Return the [x, y] coordinate for the center point of the cell that contains the specified text.  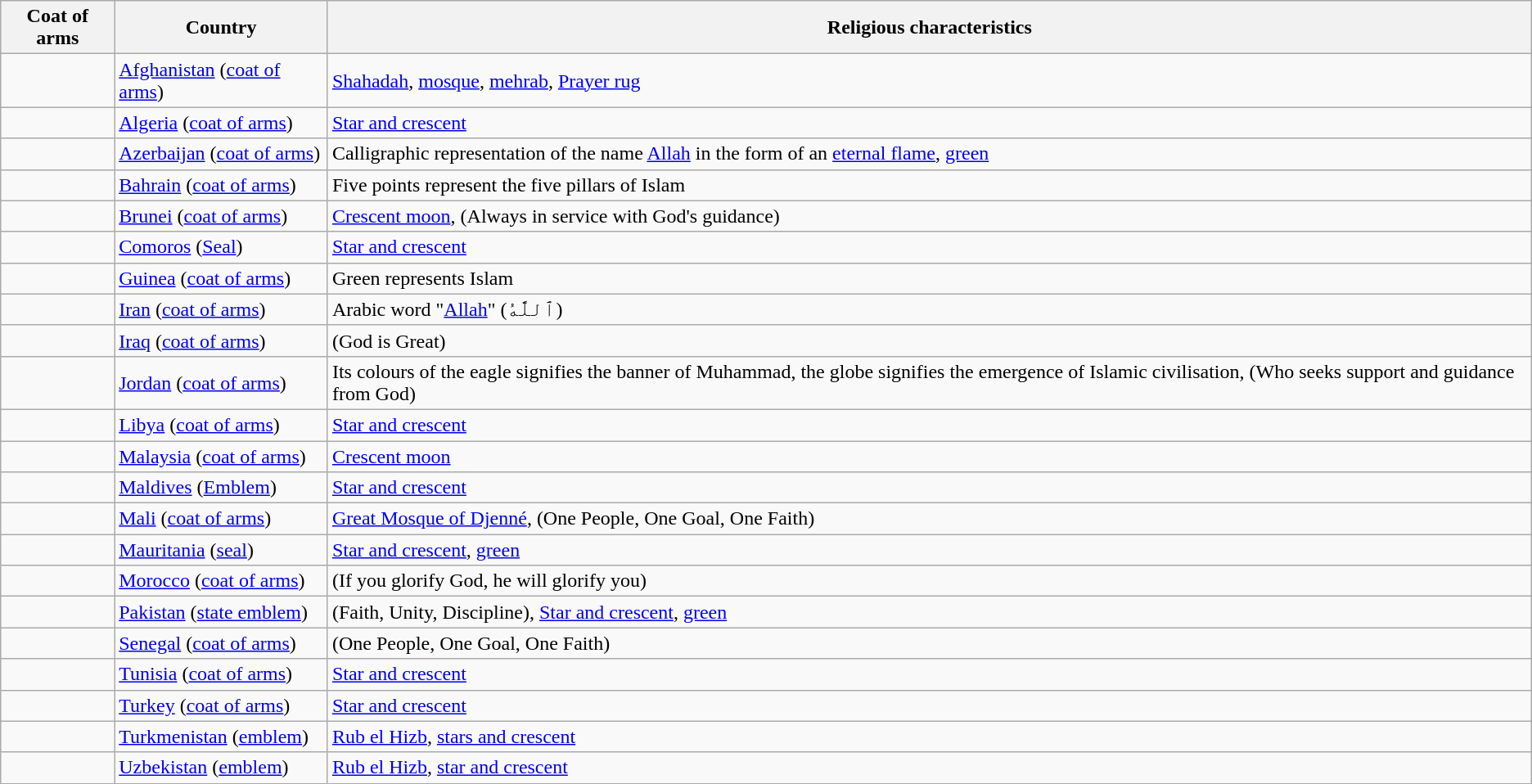
Rub el Hizb, star and crescent [930, 768]
Country [221, 28]
Star and crescent, green [930, 550]
(God is Great) [930, 340]
Malaysia (coat of arms) [221, 456]
Maldives (Emblem) [221, 488]
(Faith, Unity, Discipline), Star and crescent, green [930, 612]
Senegal (coat of arms) [221, 643]
Morocco (coat of arms) [221, 581]
Shahadah, mosque, mehrab, Prayer rug [930, 80]
Brunei (coat of arms) [221, 216]
Coat of arms [57, 28]
Mauritania (seal) [221, 550]
Afghanistan (coat of arms) [221, 80]
Iran (coat of arms) [221, 309]
Bahrain (coat of arms) [221, 185]
Arabic word "Allah" (ٱللَّٰهُ) [930, 309]
Tunisia (coat of arms) [221, 674]
(If you glorify God, he will glorify you) [930, 581]
Five points represent the five pillars of Islam [930, 185]
Green represents Islam [930, 278]
Great Mosque of Djenné, (One People, One Goal, One Faith) [930, 519]
Guinea (coat of arms) [221, 278]
Iraq (coat of arms) [221, 340]
Algeria (coat of arms) [221, 123]
Pakistan (state emblem) [221, 612]
Crescent moon, (Always in service with God's guidance) [930, 216]
Religious characteristics [930, 28]
(One People, One Goal, One Faith) [930, 643]
Calligraphic representation of the name Allah in the form of an eternal flame, green [930, 154]
Comoros (Seal) [221, 247]
Mali (coat of arms) [221, 519]
Turkmenistan (emblem) [221, 737]
Crescent moon [930, 456]
Jordan (coat of arms) [221, 383]
Rub el Hizb, stars and crescent [930, 737]
Libya (coat of arms) [221, 425]
Uzbekistan (emblem) [221, 768]
Turkey (coat of arms) [221, 705]
Azerbaijan (coat of arms) [221, 154]
